Capture the cell that displays the provided text and extract its (x, y) central coordinate. 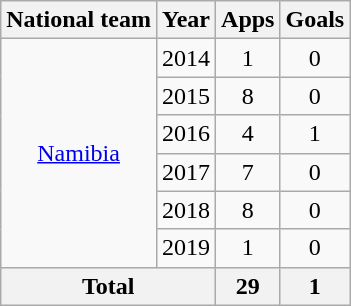
7 (248, 172)
Apps (248, 20)
Total (108, 286)
2019 (186, 248)
2018 (186, 210)
2015 (186, 96)
29 (248, 286)
Namibia (79, 153)
Goals (315, 20)
4 (248, 134)
Year (186, 20)
2016 (186, 134)
National team (79, 20)
2014 (186, 58)
2017 (186, 172)
